From the cell containing the given text, extract its center point as (X, Y) coordinate. 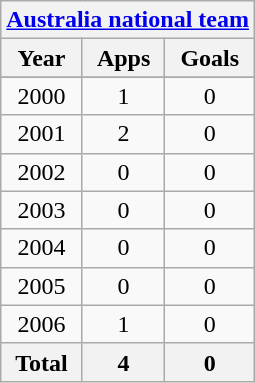
Year (42, 58)
2006 (42, 324)
Apps (124, 58)
Goals (210, 58)
2001 (42, 134)
2004 (42, 248)
2005 (42, 286)
2000 (42, 96)
Australia national team (128, 20)
2002 (42, 172)
2 (124, 134)
2003 (42, 210)
Total (42, 362)
4 (124, 362)
